Pinpoint the cell where the given text exists, returning its (X, Y) midpoint coordinate. 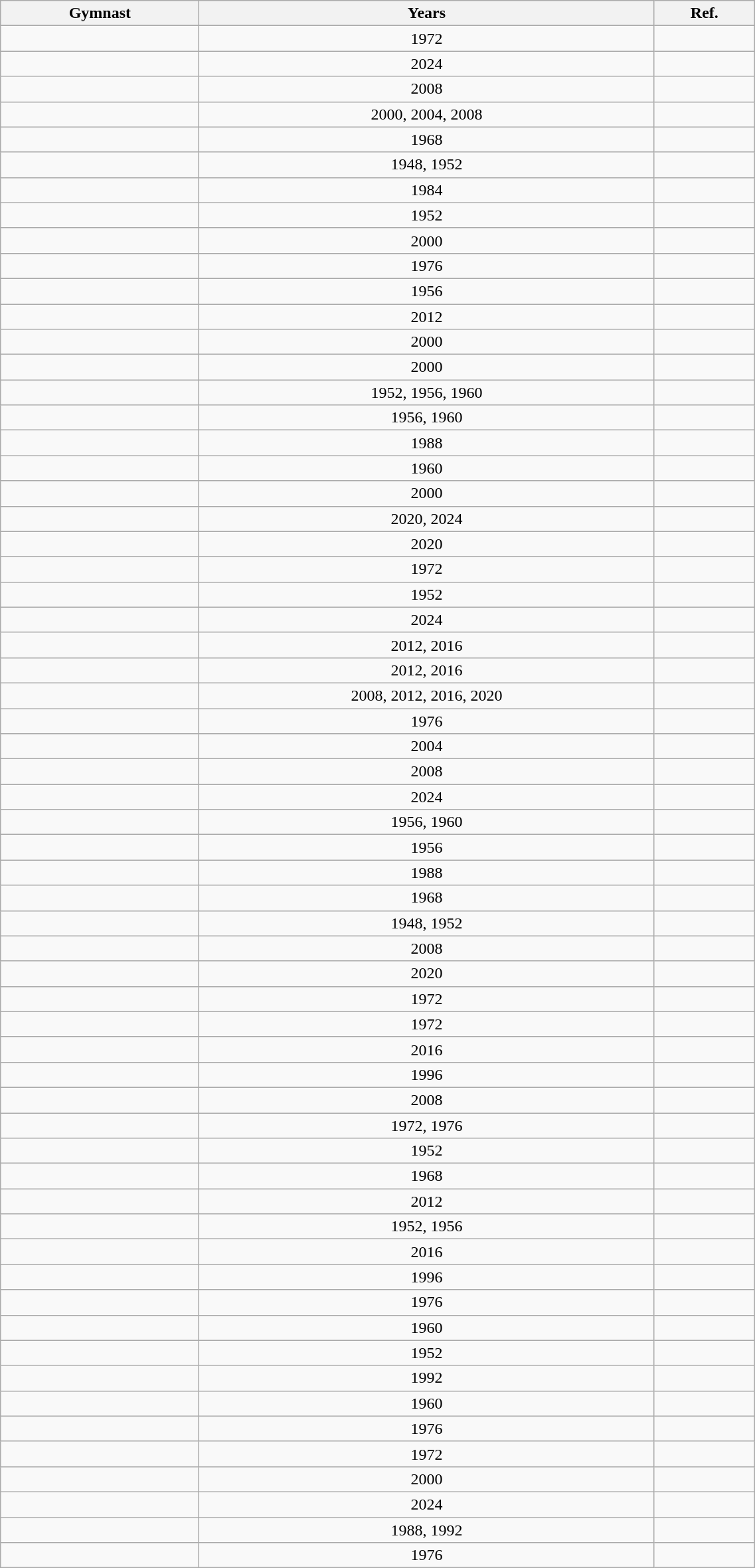
2004 (426, 746)
Ref. (705, 13)
1952, 1956, 1960 (426, 392)
1972, 1976 (426, 1126)
2008, 2012, 2016, 2020 (426, 695)
Years (426, 13)
2000, 2004, 2008 (426, 114)
1988, 1992 (426, 1529)
Gymnast (100, 13)
1992 (426, 1378)
1984 (426, 190)
1952, 1956 (426, 1227)
2020, 2024 (426, 519)
